Return (X, Y) of the center of cell containing provided text 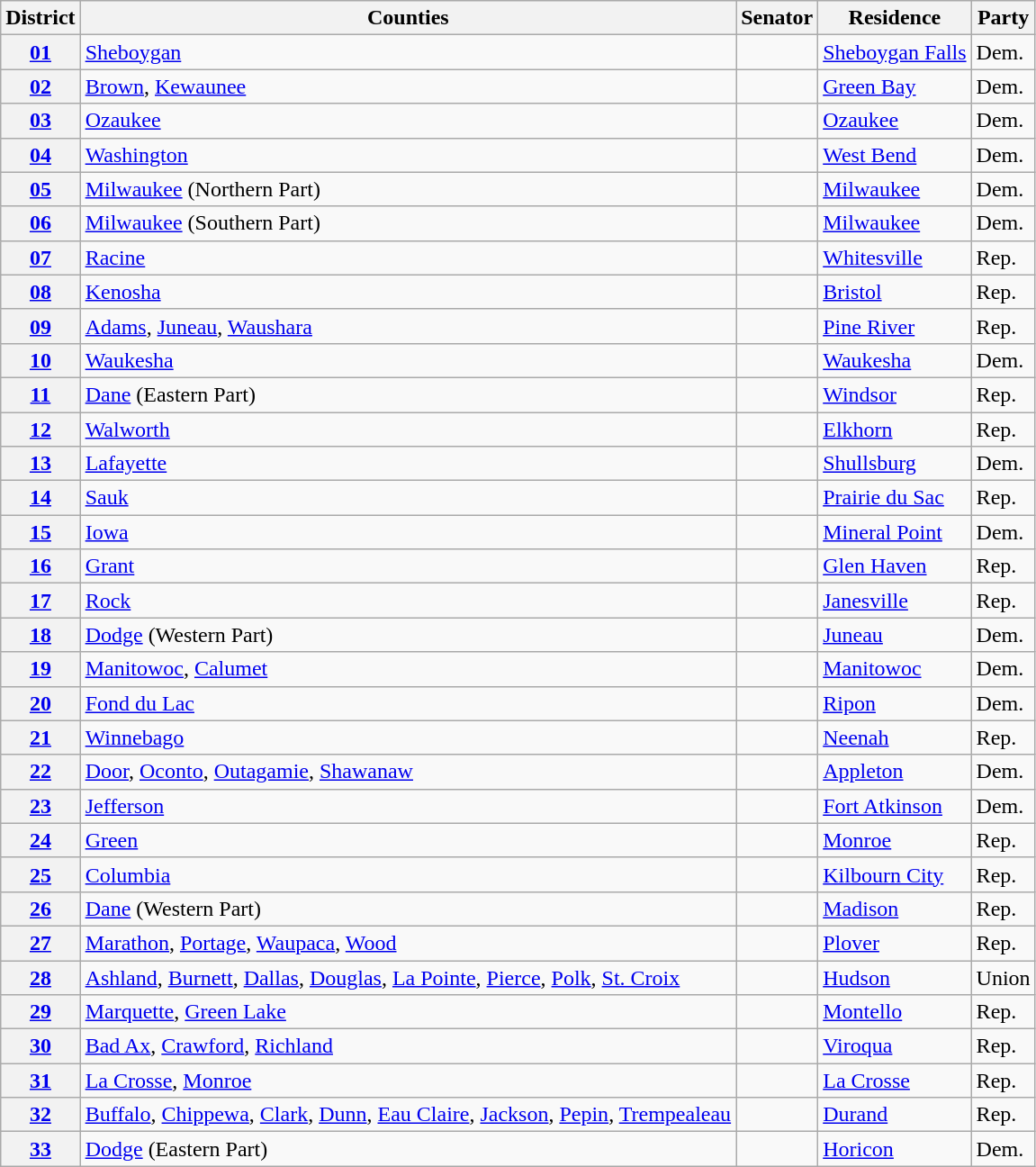
West Bend (895, 155)
20 (41, 703)
La Crosse (895, 1081)
Columbia (409, 874)
Durand (895, 1115)
Fort Atkinson (895, 806)
Madison (895, 909)
28 (41, 977)
Washington (409, 155)
02 (41, 86)
Dodge (Eastern Part) (409, 1149)
26 (41, 909)
Ashland, Burnett, Dallas, Douglas, La Pointe, Pierce, Polk, St. Croix (409, 977)
Residence (895, 18)
Neenah (895, 737)
Manitowoc, Calumet (409, 669)
Sheboygan (409, 52)
Walworth (409, 430)
33 (41, 1149)
Jefferson (409, 806)
Janesville (895, 601)
07 (41, 258)
Juneau (895, 635)
32 (41, 1115)
18 (41, 635)
Montello (895, 1012)
Bad Ax, Crawford, Richland (409, 1046)
Adams, Juneau, Waushara (409, 326)
22 (41, 772)
Whitesville (895, 258)
Party (1003, 18)
Viroqua (895, 1046)
Pine River (895, 326)
Glen Haven (895, 566)
03 (41, 121)
Door, Oconto, Outagamie, Shawanaw (409, 772)
District (41, 18)
19 (41, 669)
12 (41, 430)
Green (409, 840)
Winnebago (409, 737)
25 (41, 874)
11 (41, 394)
Milwaukee (Northern Part) (409, 189)
01 (41, 52)
Mineral Point (895, 532)
08 (41, 292)
21 (41, 737)
Ripon (895, 703)
16 (41, 566)
Senator (778, 18)
05 (41, 189)
Dane (Eastern Part) (409, 394)
Kilbourn City (895, 874)
31 (41, 1081)
24 (41, 840)
23 (41, 806)
17 (41, 601)
13 (41, 464)
Buffalo, Chippewa, Clark, Dunn, Eau Claire, Jackson, Pepin, Trempealeau (409, 1115)
Hudson (895, 977)
Lafayette (409, 464)
Kenosha (409, 292)
29 (41, 1012)
15 (41, 532)
Dodge (Western Part) (409, 635)
Rock (409, 601)
Plover (895, 943)
30 (41, 1046)
09 (41, 326)
14 (41, 498)
Dane (Western Part) (409, 909)
Union (1003, 977)
Green Bay (895, 86)
Milwaukee (Southern Part) (409, 223)
10 (41, 360)
Shullsburg (895, 464)
Monroe (895, 840)
Appleton (895, 772)
Bristol (895, 292)
Sauk (409, 498)
Racine (409, 258)
Windsor (895, 394)
Counties (409, 18)
Marquette, Green Lake (409, 1012)
Fond du Lac (409, 703)
Marathon, Portage, Waupaca, Wood (409, 943)
Sheboygan Falls (895, 52)
Prairie du Sac (895, 498)
27 (41, 943)
Iowa (409, 532)
Elkhorn (895, 430)
Grant (409, 566)
Manitowoc (895, 669)
Brown, Kewaunee (409, 86)
La Crosse, Monroe (409, 1081)
06 (41, 223)
04 (41, 155)
Horicon (895, 1149)
